Search for the cell housing the specified text and yield its [x, y] center coordinate. 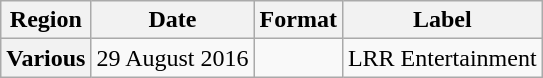
Label [442, 20]
LRR Entertainment [442, 58]
Region [46, 20]
29 August 2016 [172, 58]
Format [298, 20]
Date [172, 20]
Various [46, 58]
